Output the [x, y] coordinate of the center of the cell containing the given text.  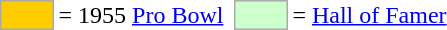
= 1955 Pro Bowl [141, 15]
